Locate the cell with the specified text and output its [X, Y] center coordinate. 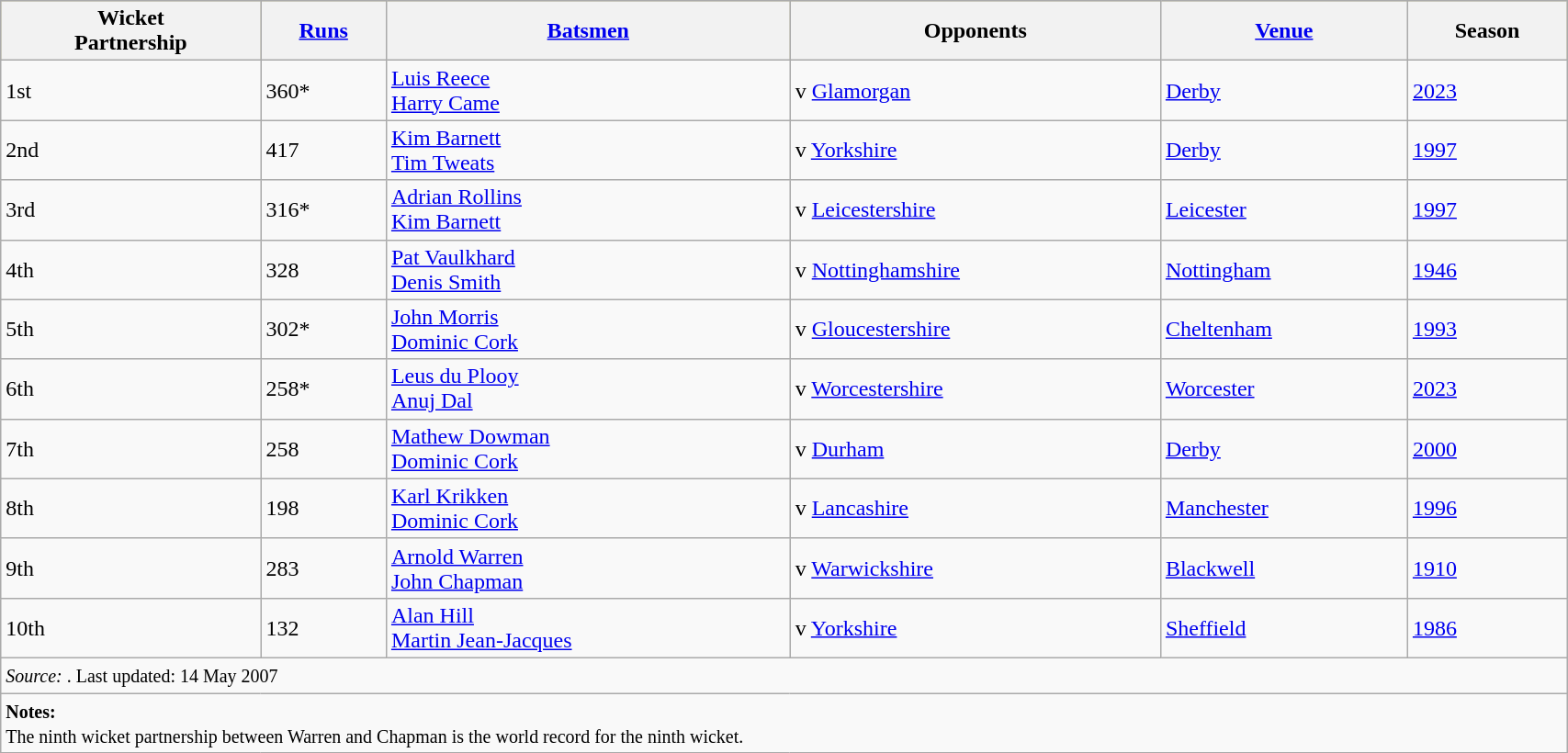
Leicester [1284, 209]
Pat Vaulkhard Denis Smith [588, 270]
1993 [1486, 329]
258* [323, 389]
Sheffield [1284, 628]
2nd [130, 151]
v Glamorgan [976, 90]
1946 [1486, 270]
132 [323, 628]
Opponents [976, 31]
Luis Reece Harry Came [588, 90]
417 [323, 151]
Source: . Last updated: 14 May 2007 [784, 675]
5th [130, 329]
Runs [323, 31]
360* [323, 90]
Season [1486, 31]
316* [323, 209]
John Morris Dominic Cork [588, 329]
9th [130, 568]
1st [130, 90]
3rd [130, 209]
v Durham [976, 448]
Notes:The ninth wicket partnership between Warren and Chapman is the world record for the ninth wicket. [784, 722]
8th [130, 509]
1910 [1486, 568]
Batsmen [588, 31]
Cheltenham [1284, 329]
v Gloucestershire [976, 329]
Arnold Warren John Chapman [588, 568]
258 [323, 448]
Blackwell [1284, 568]
6th [130, 389]
Manchester [1284, 509]
Alan Hill Martin Jean-Jacques [588, 628]
v Nottinghamshire [976, 270]
v Warwickshire [976, 568]
v Leicestershire [976, 209]
Worcester [1284, 389]
Kim Barnett Tim Tweats [588, 151]
198 [323, 509]
1986 [1486, 628]
283 [323, 568]
Venue [1284, 31]
7th [130, 448]
2000 [1486, 448]
1996 [1486, 509]
302* [323, 329]
v Lancashire [976, 509]
10th [130, 628]
Mathew Dowman Dominic Cork [588, 448]
Adrian Rollins Kim Barnett [588, 209]
Nottingham [1284, 270]
4th [130, 270]
v Worcestershire [976, 389]
Leus du Plooy Anuj Dal [588, 389]
Karl Krikken Dominic Cork [588, 509]
328 [323, 270]
WicketPartnership [130, 31]
